Scan for the cell matching the given text and deliver its [X, Y] coordinate at center. 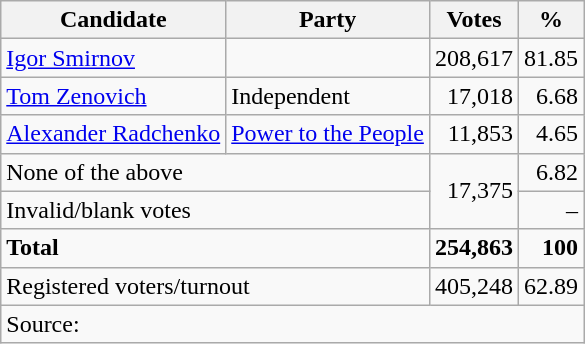
6.68 [550, 96]
17,018 [474, 96]
Party [328, 20]
Votes [474, 20]
Candidate [114, 20]
Source: [292, 324]
4.65 [550, 134]
81.85 [550, 58]
Registered voters/turnout [216, 286]
– [550, 210]
11,853 [474, 134]
100 [550, 248]
Alexander Radchenko [114, 134]
Invalid/blank votes [216, 210]
62.89 [550, 286]
405,248 [474, 286]
254,863 [474, 248]
208,617 [474, 58]
17,375 [474, 191]
Independent [328, 96]
None of the above [216, 172]
Power to the People [328, 134]
6.82 [550, 172]
Total [216, 248]
Igor Smirnov [114, 58]
% [550, 20]
Tom Zenovich [114, 96]
